Return the (X, Y) coordinate for the center point of the cell that contains the specified text.  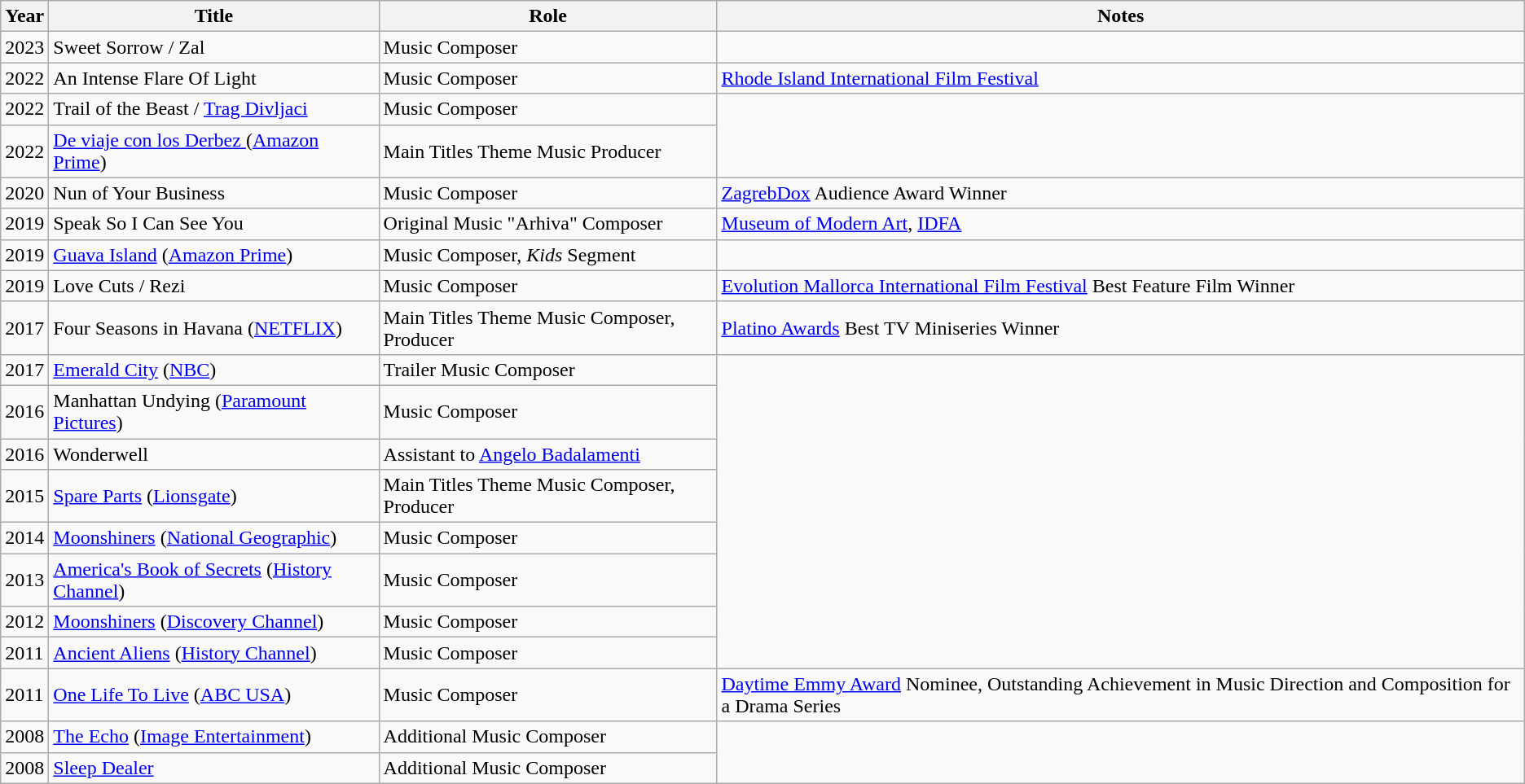
Daytime Emmy Award Nominee, Outstanding Achievement in Music Direction and Composition for a Drama Series (1121, 695)
Museum of Modern Art, IDFA (1121, 224)
Spare Parts (Lionsgate) (213, 497)
Manhattan Undying (Paramount Pictures) (213, 412)
Wonderwell (213, 453)
Nun of Your Business (213, 193)
Love Cuts / Rezi (213, 286)
Trailer Music Composer (547, 370)
Platino Awards Best TV Miniseries Winner (1121, 327)
Moonshiners (National Geographic) (213, 538)
2013 (24, 580)
Ancient Aliens (History Channel) (213, 653)
Evolution Mallorca International Film Festival Best Feature Film Winner (1121, 286)
ZagrebDox Audience Award Winner (1121, 193)
2012 (24, 622)
Rhode Island International Film Festival (1121, 78)
Music Composer, Kids Segment (547, 255)
Original Music "Arhiva" Composer (547, 224)
Emerald City (NBC) (213, 370)
Speak So I Can See You (213, 224)
Main Titles Theme Music Producer (547, 151)
An Intense Flare Of Light (213, 78)
Moonshiners (Discovery Channel) (213, 622)
Assistant to Angelo Badalamenti (547, 453)
One Life To Live (ABC USA) (213, 695)
Sleep Dealer (213, 768)
2020 (24, 193)
2023 (24, 47)
2014 (24, 538)
2015 (24, 497)
Sweet Sorrow / Zal (213, 47)
Guava Island (Amazon Prime) (213, 255)
Role (547, 16)
Four Seasons in Havana (NETFLIX) (213, 327)
Year (24, 16)
De viaje con los Derbez (Amazon Prime) (213, 151)
Title (213, 16)
The Echo (Image Entertainment) (213, 737)
America's Book of Secrets (History Channel) (213, 580)
Trail of the Beast / Trag Divljaci (213, 109)
Notes (1121, 16)
